Return the (x, y) coordinate for the center point of the cell that contains the specified text.  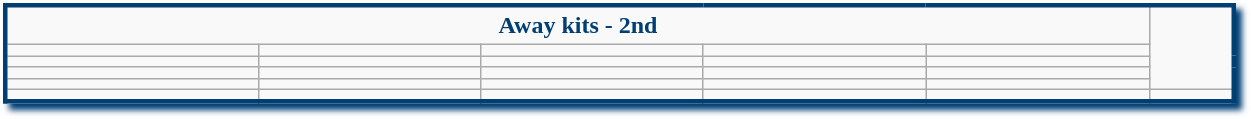
Away kits - 2nd (577, 25)
